Locate the cell with the specified text and output its (x, y) center coordinate. 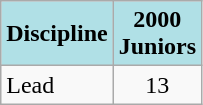
13 (157, 85)
2000Juniors (157, 34)
Lead (57, 85)
Discipline (57, 34)
